Pinpoint the cell where the given text exists, returning its [x, y] midpoint coordinate. 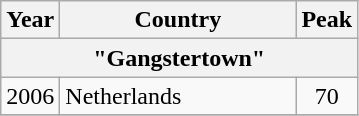
2006 [30, 96]
"Gangstertown" [180, 58]
Year [30, 20]
Country [178, 20]
Netherlands [178, 96]
70 [327, 96]
Peak [327, 20]
